For the text-containing cell, return its midpoint in [x, y] coordinate format. 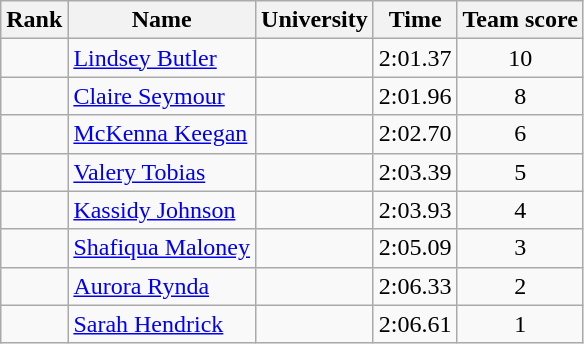
2:01.96 [415, 96]
2 [520, 286]
McKenna Keegan [162, 134]
2:06.33 [415, 286]
Lindsey Butler [162, 58]
10 [520, 58]
1 [520, 324]
Shafiqua Maloney [162, 248]
2:06.61 [415, 324]
4 [520, 210]
2:05.09 [415, 248]
Claire Seymour [162, 96]
Kassidy Johnson [162, 210]
6 [520, 134]
8 [520, 96]
5 [520, 172]
2:01.37 [415, 58]
University [315, 20]
Aurora Rynda [162, 286]
Rank [34, 20]
3 [520, 248]
Time [415, 20]
Team score [520, 20]
2:02.70 [415, 134]
2:03.93 [415, 210]
2:03.39 [415, 172]
Name [162, 20]
Sarah Hendrick [162, 324]
Valery Tobias [162, 172]
